From the cell containing the given text, extract its center point as (X, Y) coordinate. 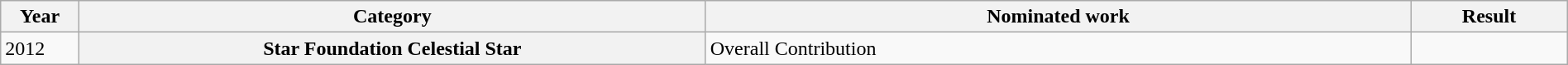
Category (392, 17)
Star Foundation Celestial Star (392, 48)
Result (1489, 17)
Overall Contribution (1059, 48)
Year (40, 17)
Nominated work (1059, 17)
2012 (40, 48)
